Identify which cell holds the provided text, then report its (x, y) central coordinate. 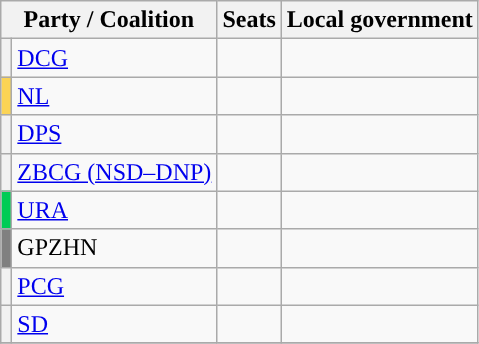
GPZHN (114, 248)
ZBCG (NSD–DNP) (114, 172)
PCG (114, 286)
NL (114, 96)
SD (114, 324)
Local government (380, 20)
DPS (114, 134)
Seats (249, 20)
URA (114, 210)
Party / Coalition (109, 20)
DCG (114, 58)
